Find where the given text appears and provide that cell's center as (x, y) coordinate. 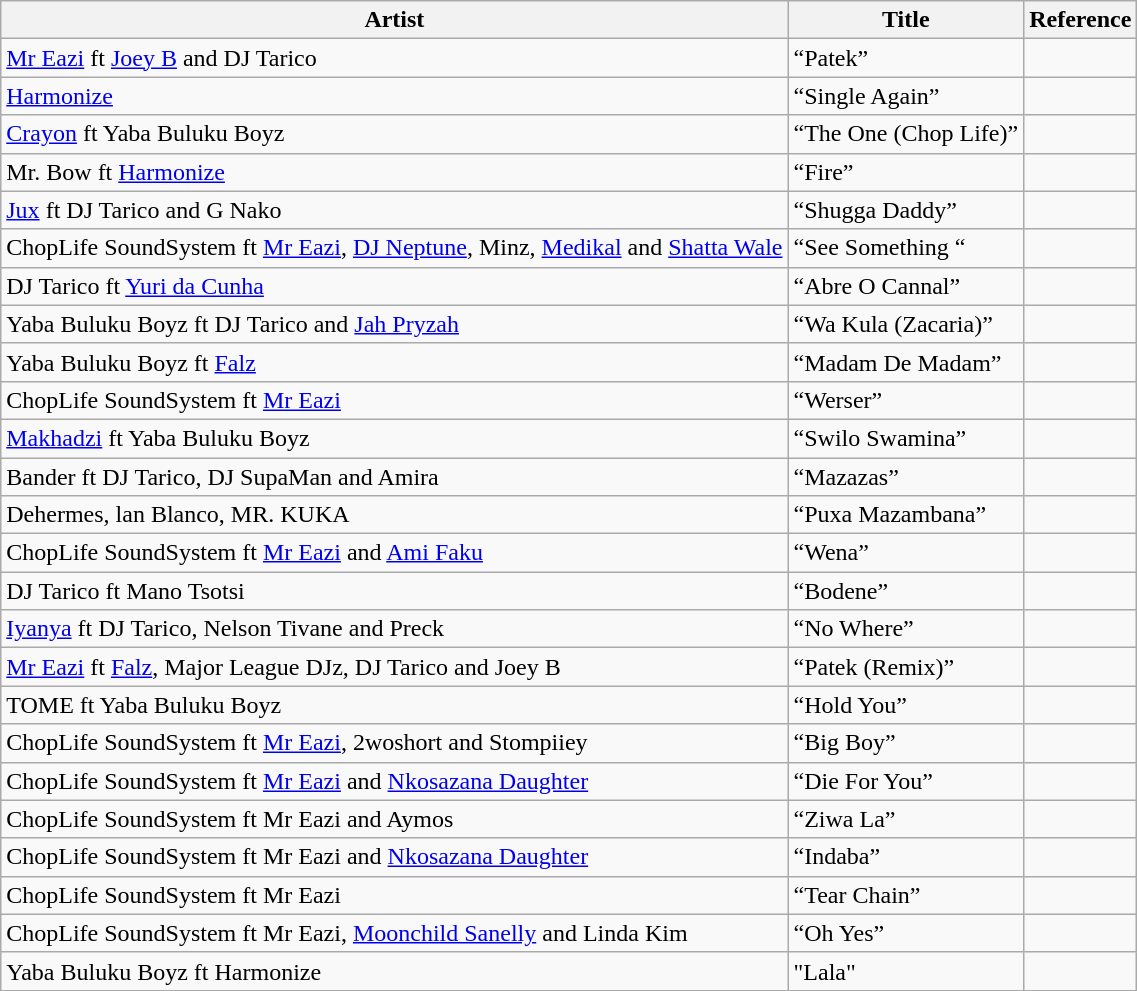
“Patek” (906, 58)
“Ziwa La” (906, 819)
“Patek (Remix)” (906, 667)
Yaba Buluku Boyz ft DJ Tarico and Jah Pryzah (394, 324)
“See Something “ (906, 248)
“Big Boy” (906, 743)
“Shugga Daddy” (906, 210)
Makhadzi ft Yaba Buluku Boyz (394, 438)
TOME ft Yaba Buluku Boyz (394, 705)
“Indaba” (906, 857)
ChopLife SoundSystem ft Mr Eazi, DJ Neptune, Minz, Medikal and Shatta Wale (394, 248)
“Single Again” (906, 96)
Iyanya ft DJ Tarico, Nelson Tivane and Preck (394, 629)
“Wa Kula (Zacaria)” (906, 324)
"Lala" (906, 971)
Dehermes, lan Blanco, MR. KUKA (394, 515)
Title (906, 20)
Yaba Buluku Boyz ft Falz (394, 362)
Jux ft DJ Tarico and G Nako (394, 210)
“Madam De Madam” (906, 362)
Crayon ft Yaba Buluku Boyz (394, 134)
Artist (394, 20)
Mr Eazi ft Joey B and DJ Tarico (394, 58)
Reference (1080, 20)
“The One (Chop Life)” (906, 134)
“Fire” (906, 172)
ChopLife SoundSystem ft Mr Eazi, Moonchild Sanelly and Linda Kim (394, 933)
DJ Tarico ft Mano Tsotsi (394, 591)
“No Where” (906, 629)
ChopLife SoundSystem ft Mr Eazi, 2woshort and Stompiiey (394, 743)
“Wena” (906, 553)
“Hold You” (906, 705)
“Swilo Swamina” (906, 438)
DJ Tarico ft Yuri da Cunha (394, 286)
Mr Eazi ft Falz, Major League DJz, DJ Tarico and Joey B (394, 667)
“Abre O Cannal” (906, 286)
ChopLife SoundSystem ft Mr Eazi and Ami Faku (394, 553)
ChopLife SoundSystem ft Mr Eazi and Aymos (394, 819)
“Die For You” (906, 781)
Harmonize (394, 96)
Bander ft DJ Tarico, DJ SupaMan and Amira (394, 477)
“Werser” (906, 400)
“Oh Yes” (906, 933)
“Puxa Mazambana” (906, 515)
Mr. Bow ft Harmonize (394, 172)
“Bodene” (906, 591)
“Mazazas” (906, 477)
“Tear Chain” (906, 895)
Yaba Buluku Boyz ft Harmonize (394, 971)
